Return (x, y) of the center of cell containing provided text 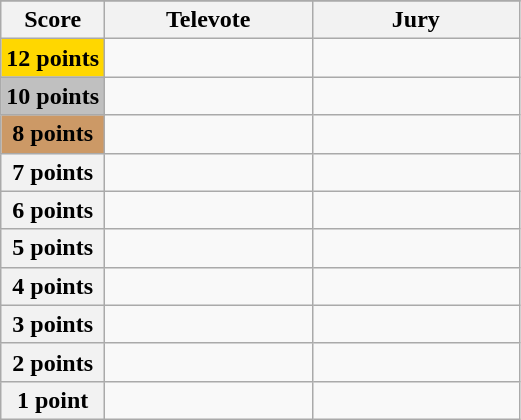
10 points (53, 96)
6 points (53, 210)
Jury (416, 20)
4 points (53, 286)
Televote (209, 20)
3 points (53, 324)
7 points (53, 172)
5 points (53, 248)
Score (53, 20)
2 points (53, 362)
1 point (53, 400)
12 points (53, 58)
8 points (53, 134)
